Extract the (X, Y) coordinate from the center of the cell holding the provided text.  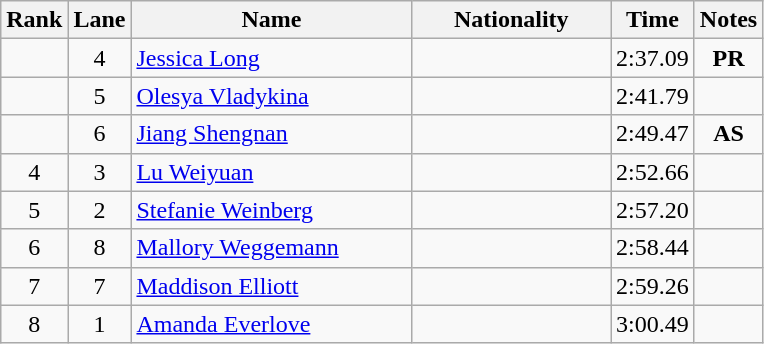
1 (100, 324)
2 (100, 210)
3:00.49 (653, 324)
2:57.20 (653, 210)
Mallory Weggemann (272, 248)
Olesya Vladykina (272, 96)
Time (653, 20)
Jiang Shengnan (272, 134)
Notes (728, 20)
2:58.44 (653, 248)
Amanda Everlove (272, 324)
2:41.79 (653, 96)
Rank (34, 20)
Nationality (512, 20)
2:52.66 (653, 172)
Stefanie Weinberg (272, 210)
2:49.47 (653, 134)
Lu Weiyuan (272, 172)
Name (272, 20)
PR (728, 58)
Maddison Elliott (272, 286)
2:59.26 (653, 286)
3 (100, 172)
Jessica Long (272, 58)
AS (728, 134)
Lane (100, 20)
2:37.09 (653, 58)
